Search for the cell housing the specified text and yield its [X, Y] center coordinate. 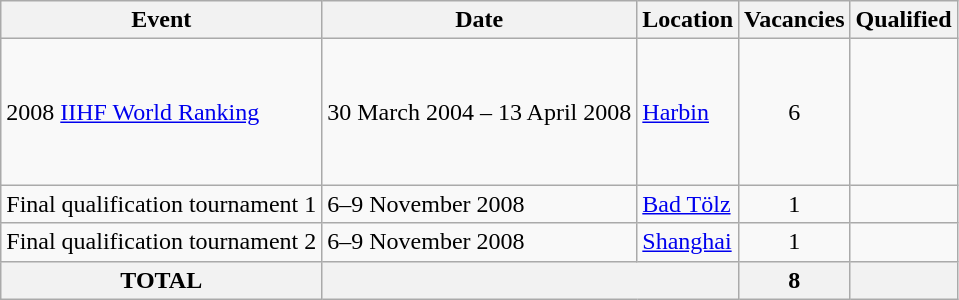
Qualified [904, 20]
30 March 2004 – 13 April 2008 [480, 112]
Harbin [688, 112]
Date [480, 20]
Final qualification tournament 1 [162, 204]
6 [795, 112]
Shanghai [688, 242]
TOTAL [162, 280]
Location [688, 20]
Bad Tölz [688, 204]
Event [162, 20]
2008 IIHF World Ranking [162, 112]
Vacancies [795, 20]
Final qualification tournament 2 [162, 242]
8 [795, 280]
